Output the [x, y] coordinate of the center of the cell containing the given text.  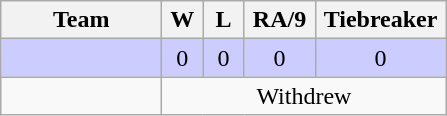
Tiebreaker [380, 20]
L [224, 20]
Team [82, 20]
RA/9 [280, 20]
W [182, 20]
Withdrew [304, 96]
